Pinpoint the cell where the given text exists, returning its (x, y) midpoint coordinate. 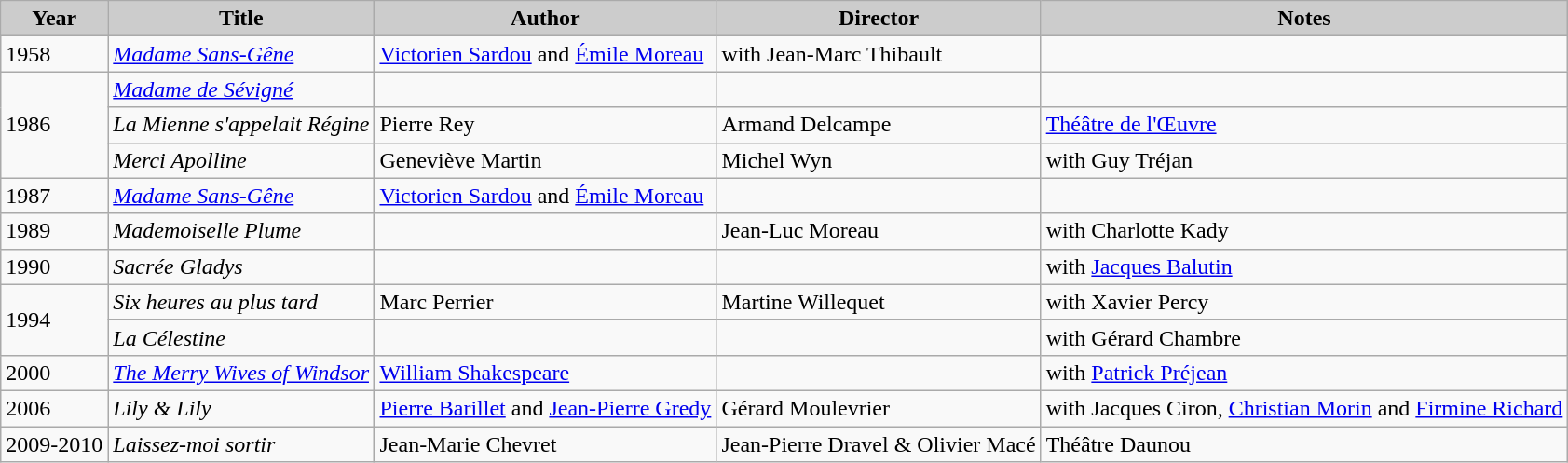
Sacrée Gladys (241, 266)
with Xavier Percy (1304, 302)
Author (546, 19)
Six heures au plus tard (241, 302)
1986 (54, 125)
Gérard Moulevrier (879, 408)
1990 (54, 266)
Geneviève Martin (546, 160)
1958 (54, 54)
William Shakespeare (546, 373)
with Charlotte Kady (1304, 231)
Notes (1304, 19)
Martine Willequet (879, 302)
with Guy Tréjan (1304, 160)
1994 (54, 320)
with Patrick Préjean (1304, 373)
Laissez-moi sortir (241, 444)
Jean-Luc Moreau (879, 231)
2000 (54, 373)
The Merry Wives of Windsor (241, 373)
Pierre Barillet and Jean-Pierre Gredy (546, 408)
Pierre Rey (546, 125)
Michel Wyn (879, 160)
Year (54, 19)
Théâtre de l'Œuvre (1304, 125)
Marc Perrier (546, 302)
1989 (54, 231)
Title (241, 19)
Director (879, 19)
1987 (54, 196)
La Célestine (241, 337)
Lily & Lily (241, 408)
2006 (54, 408)
with Jacques Balutin (1304, 266)
with Gérard Chambre (1304, 337)
with Jean-Marc Thibault (879, 54)
Jean-Pierre Dravel & Olivier Macé (879, 444)
Madame de Sévigné (241, 89)
with Jacques Ciron, Christian Morin and Firmine Richard (1304, 408)
Merci Apolline (241, 160)
La Mienne s'appelait Régine (241, 125)
Jean-Marie Chevret (546, 444)
Théâtre Daunou (1304, 444)
Mademoiselle Plume (241, 231)
2009-2010 (54, 444)
Armand Delcampe (879, 125)
